Determine the [X, Y] coordinate at the center of the cell enclosing the given text.  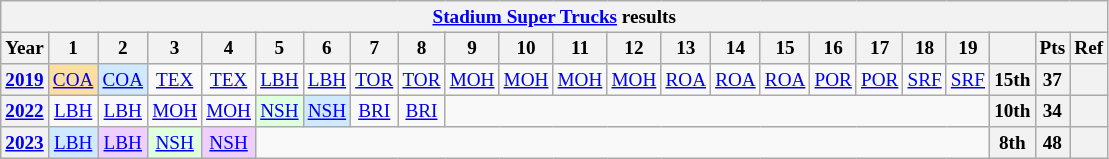
1 [73, 48]
18 [924, 48]
10th [1012, 111]
8th [1012, 143]
5 [280, 48]
15th [1012, 80]
12 [634, 48]
13 [686, 48]
37 [1052, 80]
2019 [25, 80]
2 [123, 48]
8 [422, 48]
10 [526, 48]
6 [327, 48]
15 [785, 48]
9 [472, 48]
34 [1052, 111]
16 [833, 48]
2023 [25, 143]
7 [374, 48]
17 [879, 48]
Year [25, 48]
Pts [1052, 48]
3 [175, 48]
48 [1052, 143]
4 [229, 48]
14 [736, 48]
Ref [1089, 48]
Stadium Super Trucks results [554, 17]
2022 [25, 111]
19 [968, 48]
11 [580, 48]
